Extract the (x, y) coordinate from the center of the cell holding the provided text.  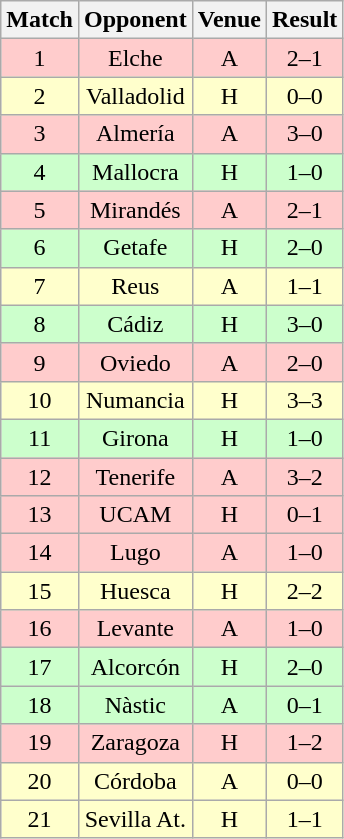
Opponent (135, 20)
18 (40, 705)
Alcorcón (135, 667)
3–2 (304, 477)
Tenerife (135, 477)
Elche (135, 58)
20 (40, 781)
Nàstic (135, 705)
Valladolid (135, 96)
2–2 (304, 591)
Oviedo (135, 362)
Match (40, 20)
Levante (135, 629)
12 (40, 477)
Reus (135, 286)
Mirandés (135, 210)
1–2 (304, 743)
Cádiz (135, 324)
8 (40, 324)
Getafe (135, 248)
14 (40, 553)
Numancia (135, 400)
10 (40, 400)
Venue (229, 20)
Lugo (135, 553)
Huesca (135, 591)
1 (40, 58)
5 (40, 210)
Córdoba (135, 781)
Almería (135, 134)
Zaragoza (135, 743)
Result (304, 20)
7 (40, 286)
Girona (135, 438)
9 (40, 362)
11 (40, 438)
4 (40, 172)
6 (40, 248)
3 (40, 134)
21 (40, 819)
Sevilla At. (135, 819)
16 (40, 629)
15 (40, 591)
Mallocra (135, 172)
17 (40, 667)
2 (40, 96)
UCAM (135, 515)
19 (40, 743)
13 (40, 515)
3–3 (304, 400)
